Determine the (X, Y) coordinate at the center of the cell enclosing the given text.  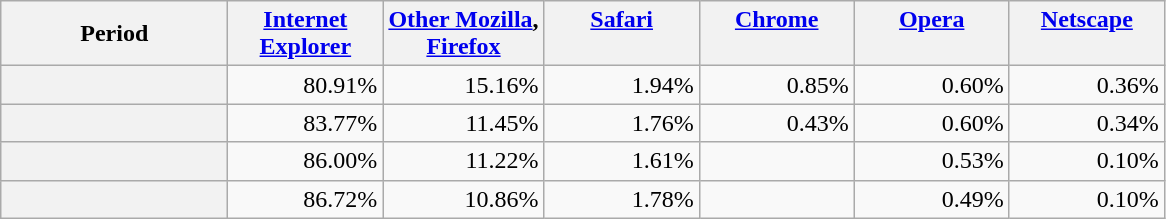
1.78% (622, 199)
0.36% (1086, 85)
0.34% (1086, 123)
0.53% (932, 161)
11.45% (464, 123)
Period (114, 34)
Safari (622, 34)
Opera (932, 34)
83.77% (306, 123)
1.94% (622, 85)
Other Mozilla, Firefox (464, 34)
86.00% (306, 161)
1.61% (622, 161)
0.49% (932, 199)
86.72% (306, 199)
11.22% (464, 161)
0.43% (776, 123)
Chrome (776, 34)
10.86% (464, 199)
0.85% (776, 85)
80.91% (306, 85)
Netscape (1086, 34)
InternetExplorer (306, 34)
15.16% (464, 85)
1.76% (622, 123)
